Determine the [x, y] coordinate at the center of the cell enclosing the given text.  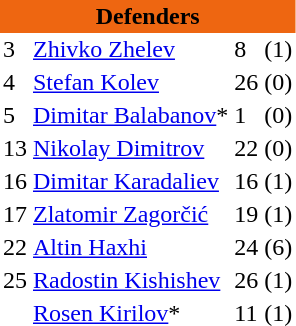
25 [15, 280]
Dimitar Balabanov* [130, 116]
13 [15, 148]
8 [246, 50]
Radostin Kishishev [130, 280]
Zlatomir Zagorčić [130, 214]
Defenders [148, 16]
17 [15, 214]
Stefan Kolev [130, 82]
Nikolay Dimitrov [130, 148]
3 [15, 50]
1 [246, 116]
(6) [278, 248]
19 [246, 214]
4 [15, 82]
Altin Haxhi [130, 248]
24 [246, 248]
Dimitar Karadaliev [130, 182]
Zhivko Zhelev [130, 50]
5 [15, 116]
